Return (x, y) of the center of cell containing provided text 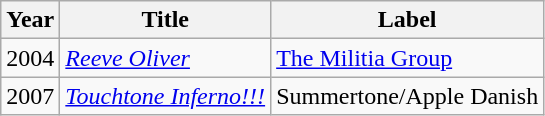
2004 (30, 58)
Year (30, 20)
Label (408, 20)
Summertone/Apple Danish (408, 96)
Title (166, 20)
2007 (30, 96)
Touchtone Inferno!!! (166, 96)
Reeve Oliver (166, 58)
The Militia Group (408, 58)
